Extract the (x, y) coordinate from the center of the cell holding the provided text.  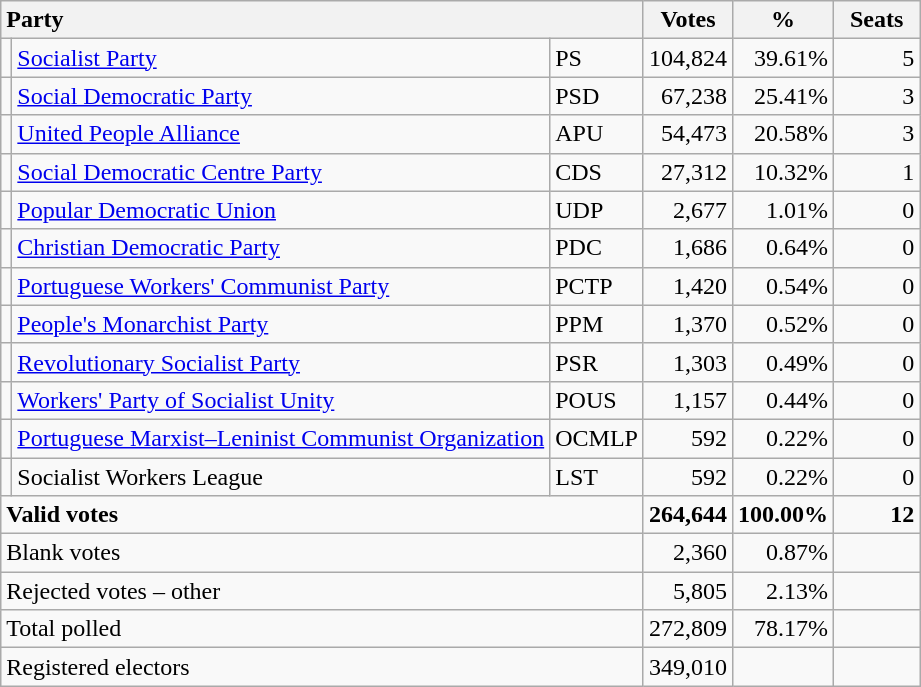
20.58% (784, 134)
0.54% (784, 286)
Socialist Workers League (281, 477)
PDC (597, 248)
PS (597, 58)
Revolutionary Socialist Party (281, 362)
104,824 (688, 58)
POUS (597, 400)
Blank votes (322, 553)
0.44% (784, 400)
PSD (597, 96)
27,312 (688, 172)
PPM (597, 324)
1,157 (688, 400)
1.01% (784, 210)
25.41% (784, 96)
2,360 (688, 553)
Popular Democratic Union (281, 210)
5,805 (688, 591)
100.00% (784, 515)
0.64% (784, 248)
1,686 (688, 248)
10.32% (784, 172)
United People Alliance (281, 134)
Valid votes (322, 515)
1,303 (688, 362)
PSR (597, 362)
Rejected votes – other (322, 591)
0.52% (784, 324)
Registered electors (322, 667)
Portuguese Marxist–Leninist Communist Organization (281, 438)
People's Monarchist Party (281, 324)
PCTP (597, 286)
Portuguese Workers' Communist Party (281, 286)
Total polled (322, 629)
1 (877, 172)
39.61% (784, 58)
2.13% (784, 591)
1,370 (688, 324)
Social Democratic Centre Party (281, 172)
272,809 (688, 629)
Social Democratic Party (281, 96)
Christian Democratic Party (281, 248)
2,677 (688, 210)
0.49% (784, 362)
Votes (688, 20)
264,644 (688, 515)
OCMLP (597, 438)
12 (877, 515)
UDP (597, 210)
APU (597, 134)
78.17% (784, 629)
1,420 (688, 286)
349,010 (688, 667)
0.87% (784, 553)
67,238 (688, 96)
5 (877, 58)
Workers' Party of Socialist Unity (281, 400)
LST (597, 477)
54,473 (688, 134)
Socialist Party (281, 58)
Party (322, 20)
% (784, 20)
CDS (597, 172)
Seats (877, 20)
